Capture the cell that displays the provided text and extract its [X, Y] central coordinate. 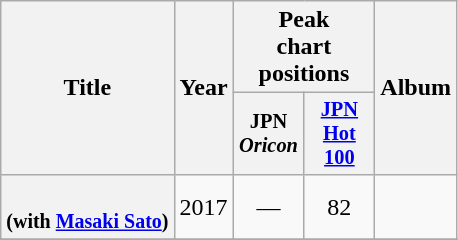
Album [416, 88]
Title [88, 88]
Peak chart positions [304, 47]
2017 [204, 206]
JPN Oricon [268, 134]
JPN Hot 100 [340, 134]
82 [340, 206]
— [268, 206]
Year [204, 88]
(with Masaki Sato) [88, 206]
